Pinpoint the cell where the given text exists, returning its (X, Y) midpoint coordinate. 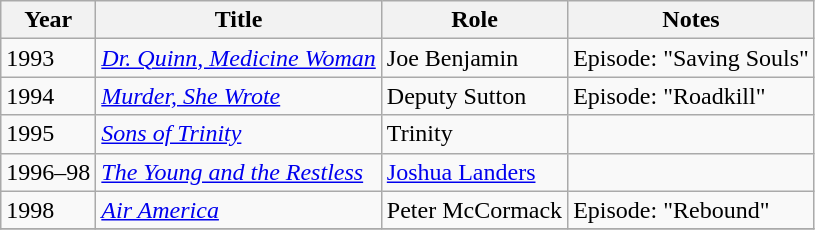
1993 (48, 58)
1998 (48, 210)
Episode: "Rebound" (692, 210)
Episode: "Roadkill" (692, 96)
1995 (48, 134)
Title (238, 20)
Trinity (474, 134)
Role (474, 20)
Deputy Sutton (474, 96)
Sons of Trinity (238, 134)
Murder, She Wrote (238, 96)
Year (48, 20)
Joe Benjamin (474, 58)
Peter McCormack (474, 210)
The Young and the Restless (238, 172)
1994 (48, 96)
Air America (238, 210)
Notes (692, 20)
Dr. Quinn, Medicine Woman (238, 58)
Joshua Landers (474, 172)
Episode: "Saving Souls" (692, 58)
1996–98 (48, 172)
